Identify which cell holds the provided text, then report its [X, Y] central coordinate. 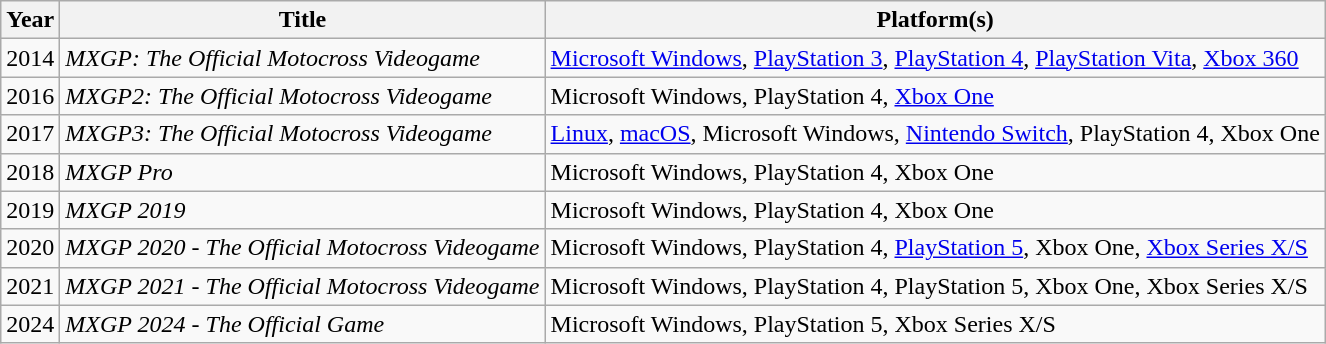
MXGP 2021 - The Official Motocross Videogame [302, 286]
Linux, macOS, Microsoft Windows, Nintendo Switch, PlayStation 4, Xbox One [935, 134]
Microsoft Windows, PlayStation 5, Xbox Series X/S [935, 324]
Year [30, 20]
Microsoft Windows, PlayStation 3, PlayStation 4, PlayStation Vita, Xbox 360 [935, 58]
2014 [30, 58]
MXGP: The Official Motocross Videogame [302, 58]
MXGP3: The Official Motocross Videogame [302, 134]
Platform(s) [935, 20]
2018 [30, 172]
2017 [30, 134]
2021 [30, 286]
MXGP 2020 - The Official Motocross Videogame [302, 248]
MXGP Pro [302, 172]
2020 [30, 248]
MXGP 2024 - The Official Game [302, 324]
Title [302, 20]
MXGP 2019 [302, 210]
2024 [30, 324]
2019 [30, 210]
MXGP2: The Official Motocross Videogame [302, 96]
2016 [30, 96]
